Identify which cell holds the provided text, then report its [x, y] central coordinate. 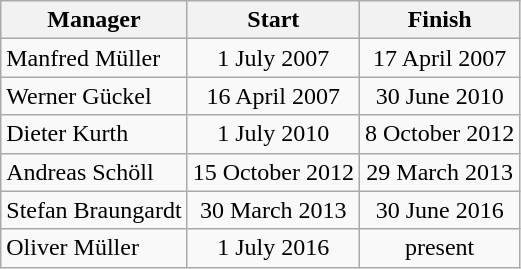
Dieter Kurth [94, 134]
29 March 2013 [439, 172]
1 July 2010 [273, 134]
Manfred Müller [94, 58]
8 October 2012 [439, 134]
15 October 2012 [273, 172]
Finish [439, 20]
1 July 2007 [273, 58]
Manager [94, 20]
30 March 2013 [273, 210]
Oliver Müller [94, 248]
Start [273, 20]
1 July 2016 [273, 248]
Stefan Braungardt [94, 210]
30 June 2016 [439, 210]
Werner Gückel [94, 96]
present [439, 248]
16 April 2007 [273, 96]
Andreas Schöll [94, 172]
30 June 2010 [439, 96]
17 April 2007 [439, 58]
